From the cell containing the given text, extract its center point as [X, Y] coordinate. 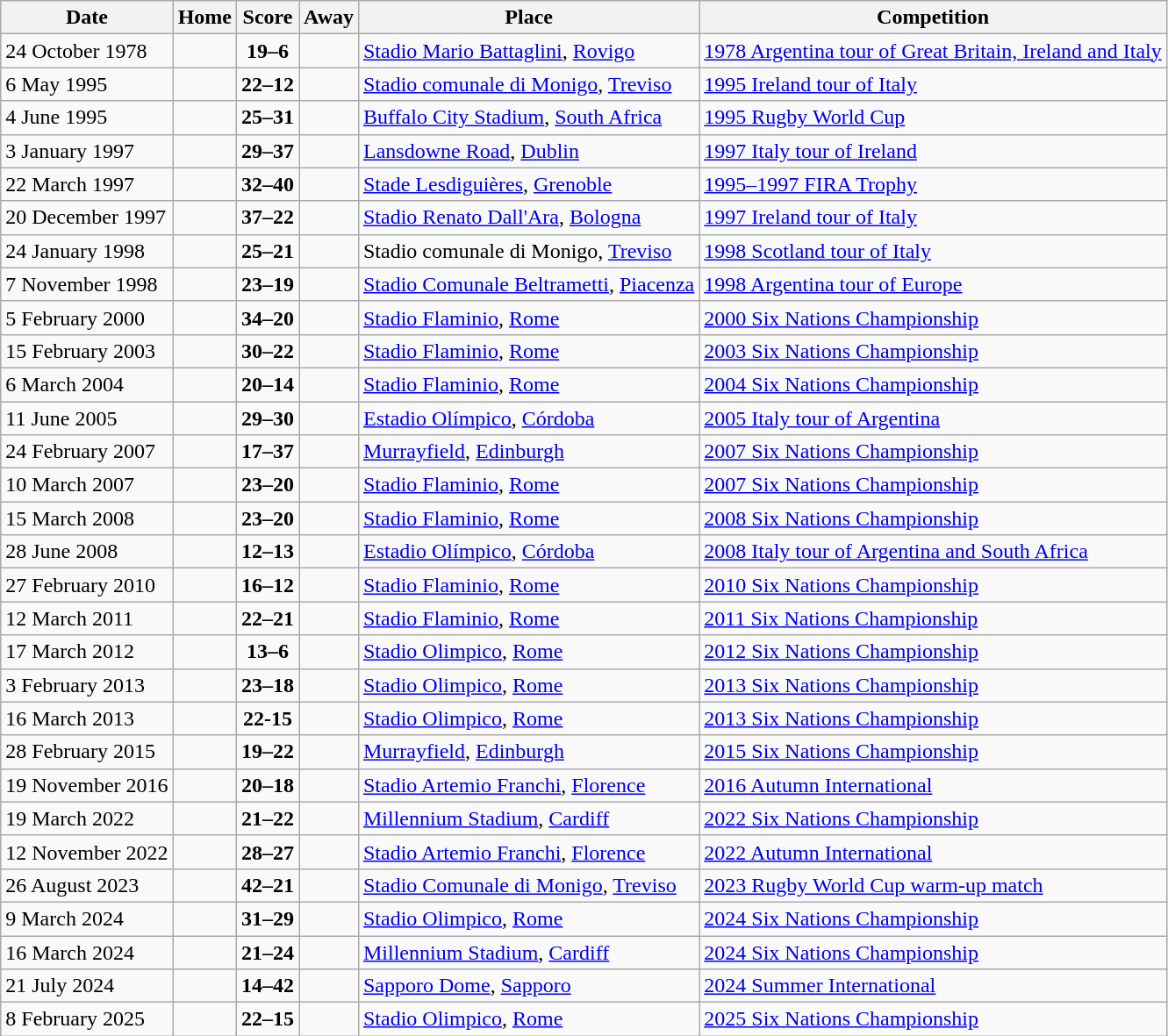
37–22 [267, 218]
8 February 2025 [87, 1019]
12 November 2022 [87, 852]
2022 Autumn International [933, 852]
10 March 2007 [87, 485]
19–22 [267, 752]
19–6 [267, 51]
17–37 [267, 452]
2025 Six Nations Championship [933, 1019]
2000 Six Nations Championship [933, 318]
Away [329, 18]
19 November 2016 [87, 785]
22–15 [267, 1019]
20–14 [267, 384]
2011 Six Nations Championship [933, 618]
6 May 1995 [87, 84]
2012 Six Nations Championship [933, 652]
Stadio Renato Dall'Ara, Bologna [528, 218]
12 March 2011 [87, 618]
26 August 2023 [87, 885]
22 March 1997 [87, 184]
21 July 2024 [87, 986]
2010 Six Nations Championship [933, 585]
34–20 [267, 318]
31–29 [267, 918]
Competition [933, 18]
Buffalo City Stadium, South Africa [528, 118]
25–21 [267, 251]
2024 Summer International [933, 986]
2016 Autumn International [933, 785]
1998 Scotland tour of Italy [933, 251]
20–18 [267, 785]
Date [87, 18]
Score [267, 18]
2008 Italy tour of Argentina and South Africa [933, 552]
24 October 1978 [87, 51]
1995 Ireland tour of Italy [933, 84]
20 December 1997 [87, 218]
19 March 2022 [87, 818]
5 February 2000 [87, 318]
7 November 1998 [87, 284]
2003 Six Nations Championship [933, 351]
Lansdowne Road, Dublin [528, 151]
17 March 2012 [87, 652]
28 June 2008 [87, 552]
12–13 [267, 552]
42–21 [267, 885]
2005 Italy tour of Argentina [933, 418]
2008 Six Nations Championship [933, 518]
1978 Argentina tour of Great Britain, Ireland and Italy [933, 51]
1998 Argentina tour of Europe [933, 284]
21–24 [267, 952]
15 February 2003 [87, 351]
2015 Six Nations Championship [933, 752]
30–22 [267, 351]
3 January 1997 [87, 151]
Sapporo Dome, Sapporo [528, 986]
16 March 2013 [87, 718]
2022 Six Nations Championship [933, 818]
14–42 [267, 986]
6 March 2004 [87, 384]
28–27 [267, 852]
1995 Rugby World Cup [933, 118]
25–31 [267, 118]
16 March 2024 [87, 952]
23–18 [267, 685]
9 March 2024 [87, 918]
4 June 1995 [87, 118]
21–22 [267, 818]
2004 Six Nations Championship [933, 384]
32–40 [267, 184]
22-15 [267, 718]
1995–1997 FIRA Trophy [933, 184]
15 March 2008 [87, 518]
29–30 [267, 418]
22–21 [267, 618]
3 February 2013 [87, 685]
16–12 [267, 585]
Home [204, 18]
2023 Rugby World Cup warm-up match [933, 885]
24 January 1998 [87, 251]
23–19 [267, 284]
Stadio Comunale Beltrametti, Piacenza [528, 284]
27 February 2010 [87, 585]
28 February 2015 [87, 752]
Stadio Comunale di Monigo, Treviso [528, 885]
1997 Italy tour of Ireland [933, 151]
11 June 2005 [87, 418]
Place [528, 18]
29–37 [267, 151]
24 February 2007 [87, 452]
1997 Ireland tour of Italy [933, 218]
Stade Lesdiguières, Grenoble [528, 184]
13–6 [267, 652]
22–12 [267, 84]
Stadio Mario Battaglini, Rovigo [528, 51]
